Return (x, y) of the center of cell containing provided text 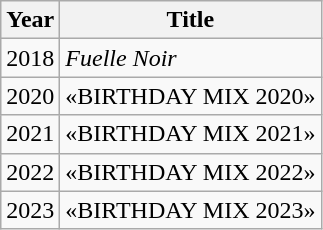
2020 (30, 96)
Title (190, 20)
«BIRTHDAY MIX 2020» (190, 96)
Fuelle Noir (190, 58)
«BIRTHDAY MIX 2023» (190, 210)
Year (30, 20)
«BIRTHDAY MIX 2022» (190, 172)
2023 (30, 210)
2022 (30, 172)
«BIRTHDAY MIX 2021» (190, 134)
2018 (30, 58)
2021 (30, 134)
